Capture the cell that displays the provided text and extract its (X, Y) central coordinate. 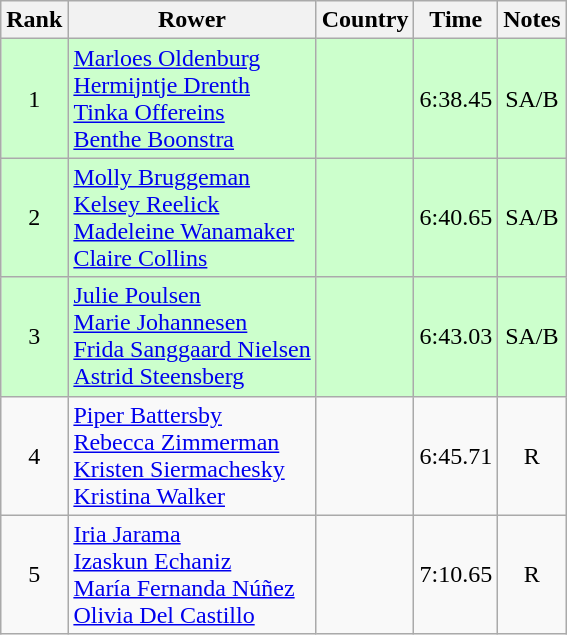
7:10.65 (456, 574)
Molly BruggemanKelsey ReelickMadeleine WanamakerClaire Collins (192, 218)
Rank (34, 20)
5 (34, 574)
1 (34, 98)
2 (34, 218)
3 (34, 336)
Country (365, 20)
Iria JaramaIzaskun EchanizMaría Fernanda NúñezOlivia Del Castillo (192, 574)
6:45.71 (456, 456)
Time (456, 20)
6:40.65 (456, 218)
6:43.03 (456, 336)
Notes (532, 20)
Piper BattersbyRebecca ZimmermanKristen SiermacheskyKristina Walker (192, 456)
Julie PoulsenMarie JohannesenFrida Sanggaard NielsenAstrid Steensberg (192, 336)
4 (34, 456)
Marloes OldenburgHermijntje DrenthTinka OffereinsBenthe Boonstra (192, 98)
Rower (192, 20)
6:38.45 (456, 98)
